Scan for the cell matching the given text and deliver its (x, y) coordinate at center. 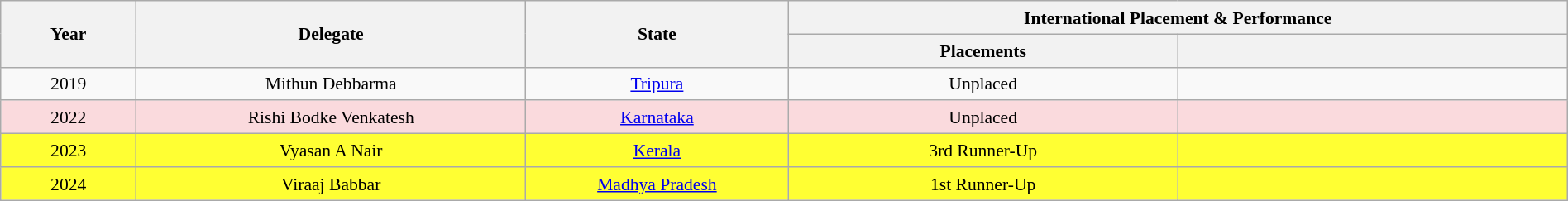
2022 (69, 117)
2024 (69, 184)
Kerala (657, 151)
Placements (982, 50)
Karnataka (657, 117)
Mithun Debbarma (331, 84)
Delegate (331, 34)
2023 (69, 151)
Madhya Pradesh (657, 184)
Rishi Bodke Venkatesh (331, 117)
1st Runner-Up (982, 184)
State (657, 34)
Tripura (657, 84)
3rd Runner-Up (982, 151)
Vyasan A Nair (331, 151)
Year (69, 34)
2019 (69, 84)
Viraaj Babbar (331, 184)
International Placement & Performance (1178, 17)
